Pinpoint the cell where the given text exists, returning its (X, Y) midpoint coordinate. 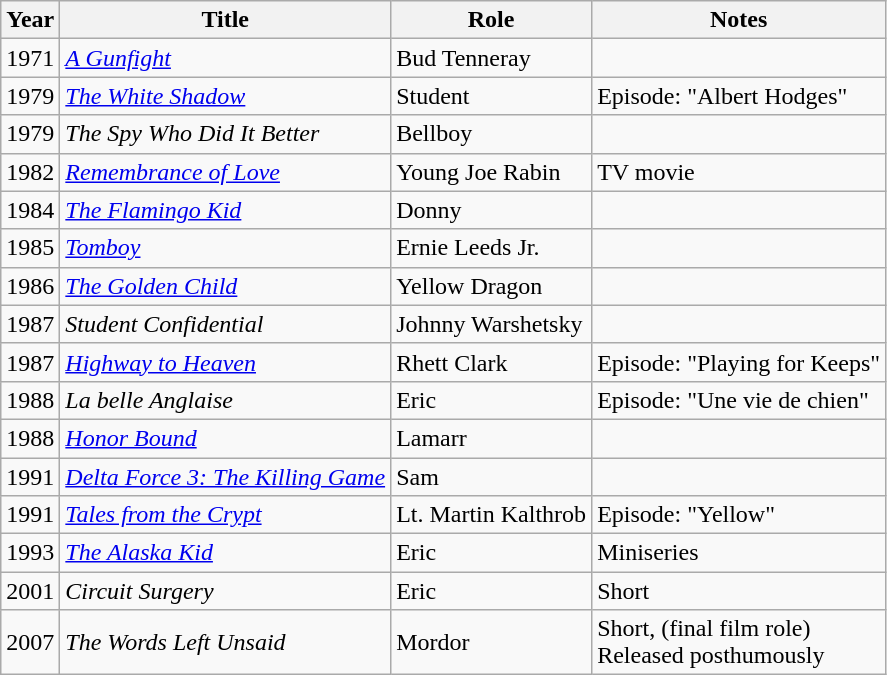
Young Joe Rabin (492, 172)
Delta Force 3: The Killing Game (226, 477)
The Alaska Kid (226, 553)
La belle Anglaise (226, 400)
Short, (final film role)Released posthumously (739, 642)
The Spy Who Did It Better (226, 134)
1986 (30, 286)
Role (492, 20)
The White Shadow (226, 96)
The Words Left Unsaid (226, 642)
1985 (30, 248)
Lt. Martin Kalthrob (492, 515)
Honor Bound (226, 438)
Episode: "Une vie de chien" (739, 400)
Remembrance of Love (226, 172)
Ernie Leeds Jr. (492, 248)
TV movie (739, 172)
Episode: "Yellow" (739, 515)
Yellow Dragon (492, 286)
The Flamingo Kid (226, 210)
A Gunfight (226, 58)
Highway to Heaven (226, 362)
Tomboy (226, 248)
Notes (739, 20)
Episode: "Playing for Keeps" (739, 362)
2001 (30, 591)
Rhett Clark (492, 362)
1993 (30, 553)
Short (739, 591)
2007 (30, 642)
Student Confidential (226, 324)
Johnny Warshetsky (492, 324)
Mordor (492, 642)
Sam (492, 477)
Circuit Surgery (226, 591)
Lamarr (492, 438)
Tales from the Crypt (226, 515)
Bellboy (492, 134)
Donny (492, 210)
The Golden Child (226, 286)
Bud Tenneray (492, 58)
1971 (30, 58)
Year (30, 20)
1982 (30, 172)
Miniseries (739, 553)
1984 (30, 210)
Title (226, 20)
Episode: "Albert Hodges" (739, 96)
Student (492, 96)
